Return the (x, y) coordinate for the center point of the cell that contains the specified text.  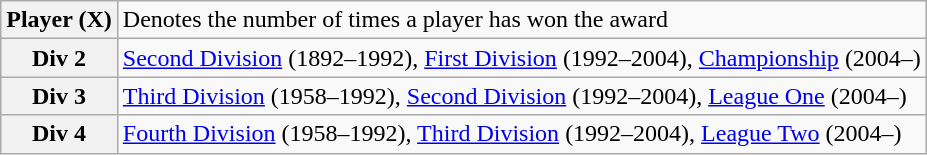
Denotes the number of times a player has won the award (522, 20)
Div 4 (60, 134)
Div 3 (60, 96)
Div 2 (60, 58)
Fourth Division (1958–1992), Third Division (1992–2004), League Two (2004–) (522, 134)
Player (X) (60, 20)
Third Division (1958–1992), Second Division (1992–2004), League One (2004–) (522, 96)
Second Division (1892–1992), First Division (1992–2004), Championship (2004–) (522, 58)
